Return [X, Y] of the center of cell containing provided text 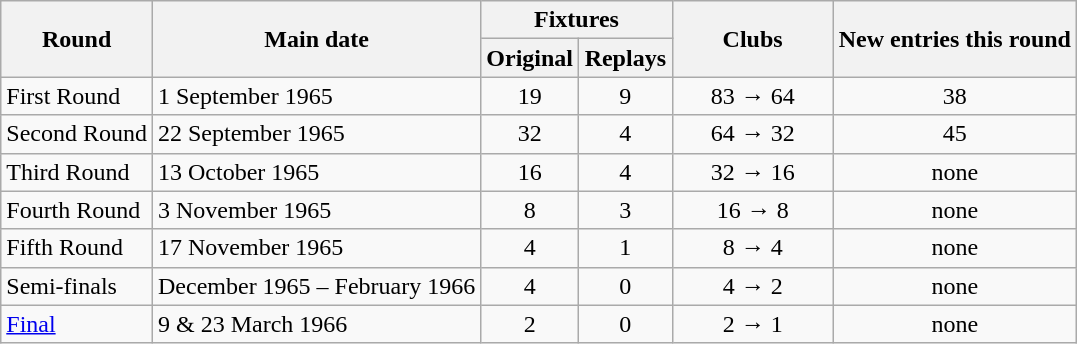
3 [626, 210]
Fourth Round [77, 210]
9 [626, 96]
1 September 1965 [316, 96]
38 [954, 96]
32 → 16 [752, 172]
Clubs [752, 39]
1 [626, 248]
19 [530, 96]
2 [530, 324]
New entries this round [954, 39]
Replays [626, 58]
32 [530, 134]
Semi-finals [77, 286]
8 → 4 [752, 248]
Final [77, 324]
First Round [77, 96]
17 November 1965 [316, 248]
45 [954, 134]
16 [530, 172]
Main date [316, 39]
64 → 32 [752, 134]
Second Round [77, 134]
2 → 1 [752, 324]
3 November 1965 [316, 210]
Fixtures [576, 20]
9 & 23 March 1966 [316, 324]
13 October 1965 [316, 172]
Third Round [77, 172]
Round [77, 39]
December 1965 – February 1966 [316, 286]
22 September 1965 [316, 134]
Fifth Round [77, 248]
83 → 64 [752, 96]
16 → 8 [752, 210]
4 → 2 [752, 286]
Original [530, 58]
8 [530, 210]
